Detect which cell encompasses the target text, then output its (x, y) center coordinate. 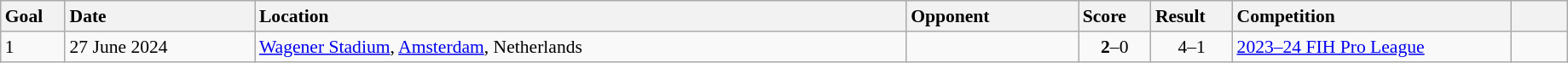
27 June 2024 (159, 47)
4–1 (1192, 47)
Result (1192, 16)
Wagener Stadium, Amsterdam, Netherlands (581, 47)
Location (581, 16)
Competition (1373, 16)
2023–24 FIH Pro League (1373, 47)
2–0 (1115, 47)
Date (159, 16)
Goal (33, 16)
1 (33, 47)
Score (1115, 16)
Opponent (992, 16)
